Extract the [x, y] coordinate from the center of the cell holding the provided text.  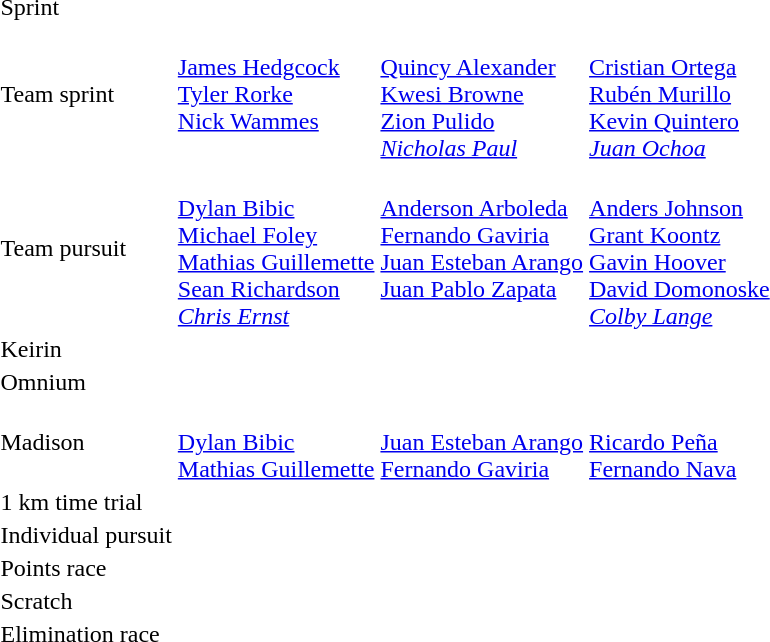
Dylan BibicMichael FoleyMathias GuillemetteSean RichardsonChris Ernst [276, 248]
Quincy AlexanderKwesi BrowneZion PulidoNicholas Paul [482, 94]
James HedgcockTyler RorkeNick Wammes [276, 94]
Dylan BibicMathias Guillemette [276, 442]
Anderson ArboledaFernando GaviriaJuan Esteban ArangoJuan Pablo Zapata [482, 248]
Juan Esteban ArangoFernando Gaviria [482, 442]
